Return [x, y] of the center of cell containing provided text 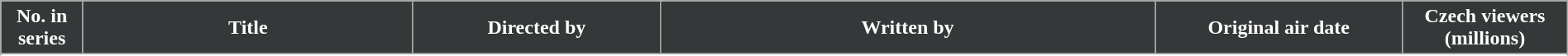
Original air date [1279, 28]
Czech viewers(millions) [1485, 28]
Written by [907, 28]
No. inseries [42, 28]
Directed by [536, 28]
Title [248, 28]
